Return the (x, y) coordinate for the center point of the cell that contains the specified text.  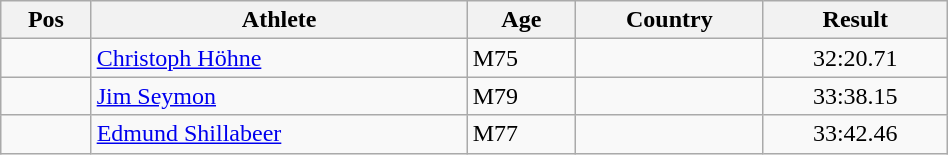
Christoph Höhne (279, 58)
M79 (521, 96)
Pos (46, 20)
Result (855, 20)
M75 (521, 58)
Age (521, 20)
Edmund Shillabeer (279, 134)
Jim Seymon (279, 96)
Country (670, 20)
M77 (521, 134)
33:38.15 (855, 96)
32:20.71 (855, 58)
Athlete (279, 20)
33:42.46 (855, 134)
